Scan for the cell matching the given text and deliver its [x, y] coordinate at center. 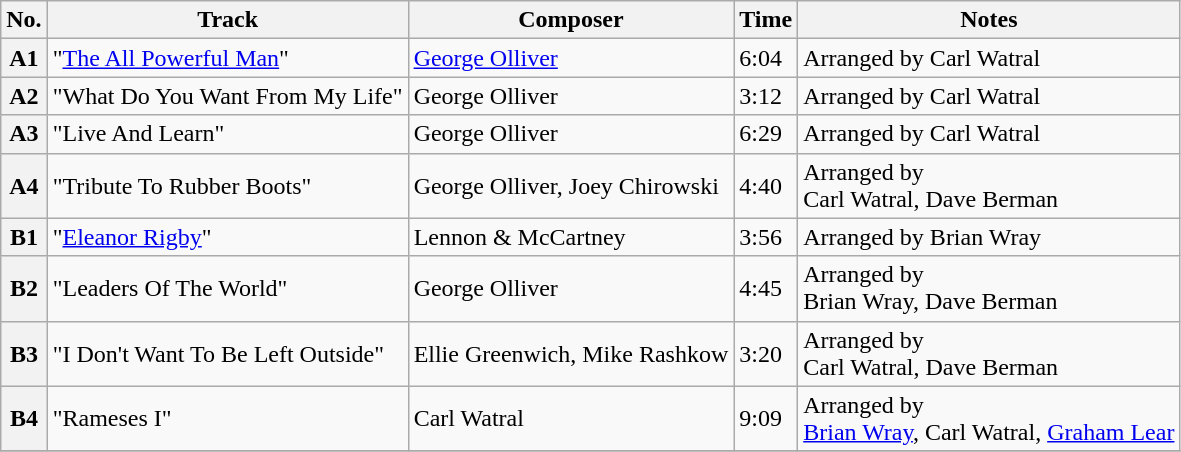
"Live And Learn" [228, 134]
A1 [24, 58]
No. [24, 20]
B1 [24, 237]
"I Don't Want To Be Left Outside" [228, 354]
"Eleanor Rigby" [228, 237]
B3 [24, 354]
"Tribute To Rubber Boots" [228, 186]
Time [766, 20]
"What Do You Want From My Life" [228, 96]
"Rameses I" [228, 418]
Arranged byBrian Wray, Carl Watral, Graham Lear [989, 418]
6:04 [766, 58]
Notes [989, 20]
Arranged by Carl Watral, Dave Berman [989, 354]
Arranged by Brian Wray, Dave Berman [989, 288]
A4 [24, 186]
3:12 [766, 96]
Arranged byCarl Watral, Dave Berman [989, 186]
4:40 [766, 186]
A3 [24, 134]
3:20 [766, 354]
3:56 [766, 237]
Lennon & McCartney [571, 237]
Track [228, 20]
B4 [24, 418]
Composer [571, 20]
Arranged by Brian Wray [989, 237]
6:29 [766, 134]
Carl Watral [571, 418]
"The All Powerful Man" [228, 58]
4:45 [766, 288]
9:09 [766, 418]
A2 [24, 96]
George Olliver, Joey Chirowski [571, 186]
Ellie Greenwich, Mike Rashkow [571, 354]
B2 [24, 288]
"Leaders Of The World" [228, 288]
